For the text-containing cell, return its midpoint in (X, Y) coordinate format. 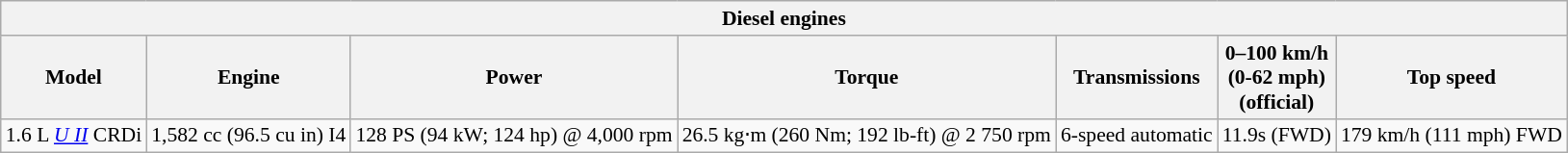
11.9s (FWD) (1276, 136)
Top speed (1452, 77)
Model (73, 77)
0–100 km/h(0-62 mph)(official) (1276, 77)
Engine (248, 77)
179 km/h (111 mph) FWD (1452, 136)
128 PS (94 kW; 124 hp) @ 4,000 rpm (514, 136)
Power (514, 77)
26.5 kg⋅m (260 Nm; 192 lb-ft) @ 2 750 rpm (866, 136)
1,582 cc (96.5 cu in) I4 (248, 136)
Transmissions (1137, 77)
6-speed automatic (1137, 136)
Torque (866, 77)
1.6 L U II CRDi (73, 136)
Diesel engines (784, 18)
